Scan for the cell matching the given text and deliver its [x, y] coordinate at center. 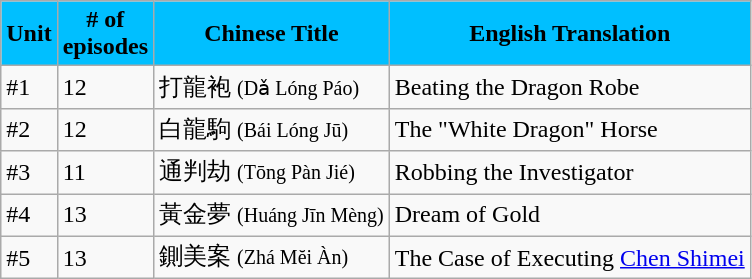
# ofepisodes [105, 34]
Unit [29, 34]
#1 [29, 88]
Dream of Gold [570, 216]
Beating the Dragon Robe [570, 88]
鍘美案 (Zhá Mĕi Àn) [272, 258]
#4 [29, 216]
Chinese Title [272, 34]
#5 [29, 258]
通判劫 (Tōng Pàn Jié) [272, 172]
11 [105, 172]
白龍駒 (Bái Lóng Jū) [272, 130]
黃金夢 (Huáng Jīn Mèng) [272, 216]
The Case of Executing Chen Shimei [570, 258]
The "White Dragon" Horse [570, 130]
#3 [29, 172]
打龍袍 (Dǎ Lóng Páo) [272, 88]
English Translation [570, 34]
#2 [29, 130]
Robbing the Investigator [570, 172]
